For the text-containing cell, return its midpoint in (x, y) coordinate format. 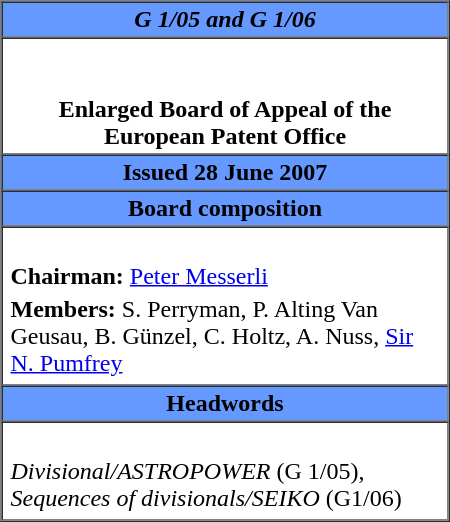
Headwords (226, 404)
Board composition (226, 208)
Issued 28 June 2007 (226, 172)
Members: S. Perryman, P. Alting Van Geusau, B. Günzel, C. Holtz, A. Nuss, Sir N. Pumfrey (225, 336)
Chairman: Peter Messerli Members: S. Perryman, P. Alting Van Geusau, B. Günzel, C. Holtz, A. Nuss, Sir N. Pumfrey (226, 306)
Enlarged Board of Appeal of the European Patent Office (226, 96)
G 1/05 and G 1/06 (226, 20)
Chairman: Peter Messerli (225, 276)
